Locate the cell with the specified text and output its (x, y) center coordinate. 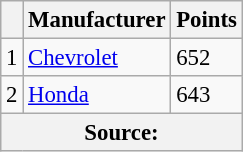
2 (12, 95)
643 (206, 95)
1 (12, 58)
Chevrolet (97, 58)
652 (206, 58)
Manufacturer (97, 20)
Points (206, 20)
Honda (97, 95)
Source: (122, 133)
